From the cell containing the given text, extract its center point as (X, Y) coordinate. 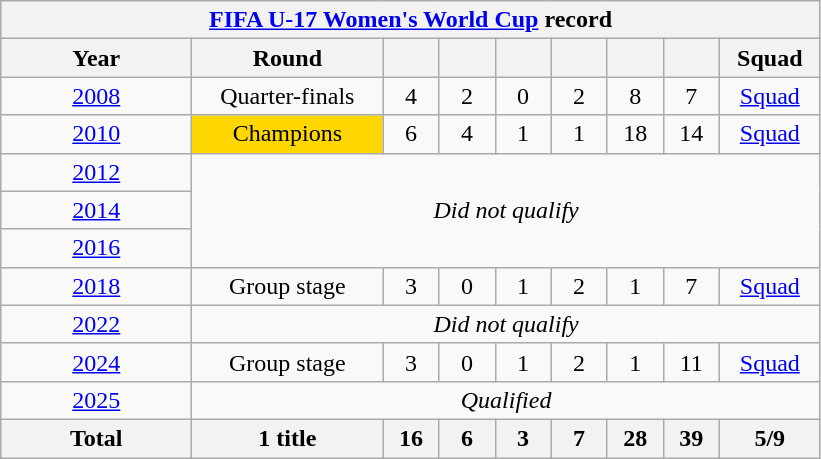
2024 (96, 362)
18 (635, 134)
FIFA U-17 Women's World Cup record (411, 20)
28 (635, 438)
39 (691, 438)
1 title (288, 438)
11 (691, 362)
2016 (96, 248)
Round (288, 58)
2014 (96, 210)
Qualified (506, 400)
2012 (96, 172)
Quarter-finals (288, 96)
16 (411, 438)
14 (691, 134)
8 (635, 96)
Year (96, 58)
2022 (96, 324)
Champions (288, 134)
2025 (96, 400)
Total (96, 438)
2010 (96, 134)
2018 (96, 286)
2008 (96, 96)
5/9 (770, 438)
